Output the [x, y] coordinate of the center of the cell containing the given text.  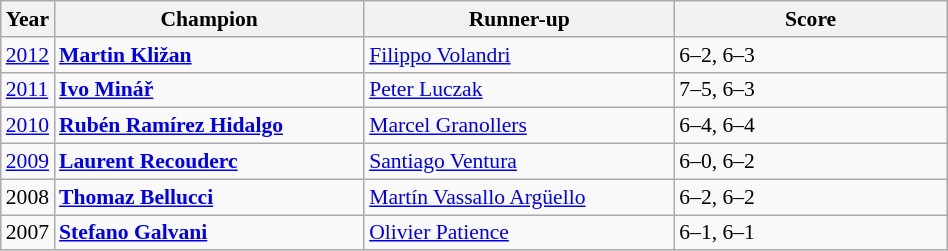
Olivier Patience [519, 233]
6–0, 6–2 [810, 162]
Champion [209, 19]
6–2, 6–2 [810, 197]
Thomaz Bellucci [209, 197]
2007 [28, 233]
Martin Kližan [209, 55]
Year [28, 19]
Peter Luczak [519, 90]
Score [810, 19]
2008 [28, 197]
Stefano Galvani [209, 233]
7–5, 6–3 [810, 90]
6–2, 6–3 [810, 55]
Filippo Volandri [519, 55]
2010 [28, 126]
6–4, 6–4 [810, 126]
Ivo Minář [209, 90]
Runner-up [519, 19]
2011 [28, 90]
2009 [28, 162]
Rubén Ramírez Hidalgo [209, 126]
Santiago Ventura [519, 162]
Marcel Granollers [519, 126]
6–1, 6–1 [810, 233]
Martín Vassallo Argüello [519, 197]
Laurent Recouderc [209, 162]
2012 [28, 55]
